From the cell containing the given text, extract its center point as (X, Y) coordinate. 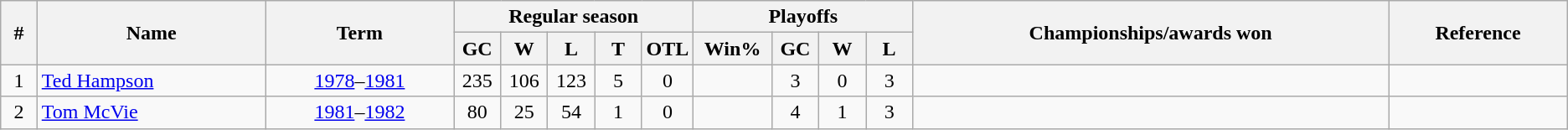
Name (151, 33)
Playoffs (803, 17)
2 (18, 112)
123 (571, 81)
T (618, 49)
Regular season (574, 17)
Championships/awards won (1151, 33)
25 (524, 112)
235 (477, 81)
4 (795, 112)
Win% (733, 49)
1978–1981 (360, 81)
1981–1982 (360, 112)
# (18, 33)
80 (477, 112)
Reference (1478, 33)
Term (360, 33)
OTL (668, 49)
5 (618, 81)
Ted Hampson (151, 81)
54 (571, 112)
106 (524, 81)
Tom McVie (151, 112)
